For the text-containing cell, return its midpoint in (x, y) coordinate format. 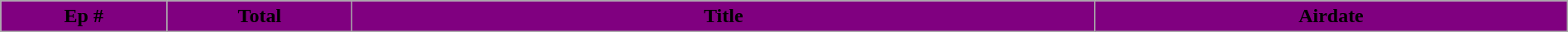
Title (724, 16)
Ep # (84, 16)
Total (260, 16)
Airdate (1331, 16)
